Return the (X, Y) coordinate for the center point of the cell that contains the specified text.  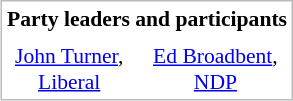
Ed Broadbent, NDP (215, 69)
John Turner, Liberal (68, 69)
Party leaders and participants (146, 18)
